Search for the cell housing the specified text and yield its [X, Y] center coordinate. 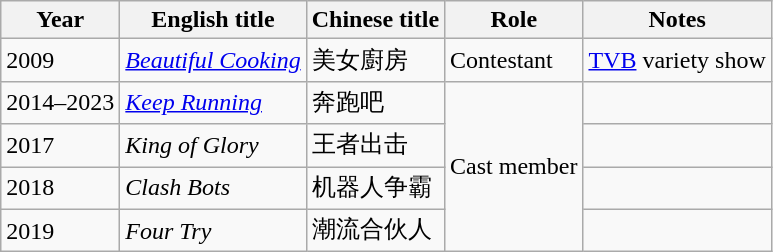
王者出击 [375, 146]
Role [514, 20]
Beautiful Cooking [213, 60]
King of Glory [213, 146]
机器人争霸 [375, 188]
2014–2023 [60, 102]
TVB variety show [677, 60]
Year [60, 20]
Keep Running [213, 102]
潮流合伙人 [375, 230]
Cast member [514, 166]
Notes [677, 20]
2009 [60, 60]
美女廚房 [375, 60]
2018 [60, 188]
奔跑吧 [375, 102]
Four Try [213, 230]
2019 [60, 230]
Contestant [514, 60]
Clash Bots [213, 188]
English title [213, 20]
Chinese title [375, 20]
2017 [60, 146]
